Return the [X, Y] coordinate for the center point of the cell that contains the specified text.  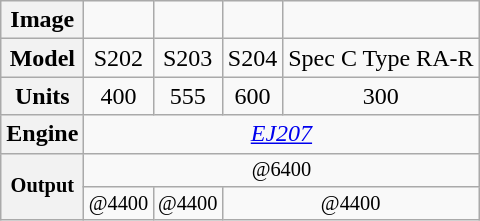
Spec C Type RA-R [381, 58]
S203 [188, 58]
EJ207 [282, 134]
Units [42, 96]
Engine [42, 134]
Output [42, 186]
Model [42, 58]
Image [42, 20]
300 [381, 96]
S202 [118, 58]
400 [118, 96]
S204 [252, 58]
@6400 [282, 170]
555 [188, 96]
600 [252, 96]
